Determine the [x, y] coordinate at the center of the cell enclosing the given text.  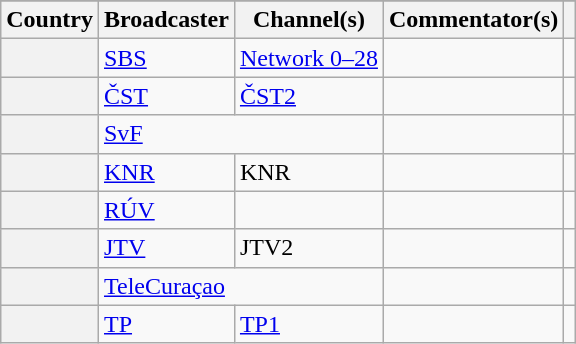
SBS [166, 58]
RÚV [166, 210]
Commentator(s) [473, 20]
Channel(s) [308, 20]
Country [50, 20]
TP1 [308, 324]
TeleCuraçao [240, 286]
SvF [240, 134]
Broadcaster [166, 20]
TP [166, 324]
JTV2 [308, 248]
JTV [166, 248]
ČST2 [308, 96]
ČST [166, 96]
Network 0–28 [308, 58]
